Extract the [x, y] coordinate from the center of the cell holding the provided text.  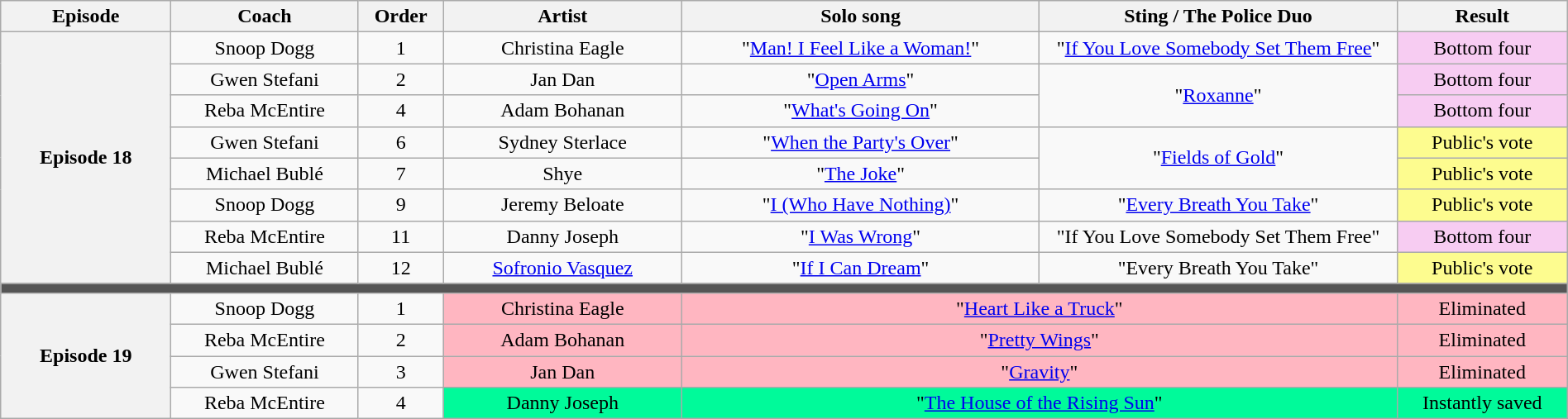
"Man! I Feel Like a Woman!" [860, 48]
"When the Party's Over" [860, 142]
12 [400, 268]
Sydney Sterlace [562, 142]
"What's Going On" [860, 111]
Episode 18 [86, 158]
Jeremy Beloate [562, 205]
"Pretty Wings" [1039, 340]
Sting / The Police Duo [1218, 17]
"Open Arms" [860, 79]
9 [400, 205]
"The Joke" [860, 174]
Artist [562, 17]
"Heart Like a Truck" [1039, 308]
"I Was Wrong" [860, 236]
Solo song [860, 17]
Sofronio Vasquez [562, 268]
3 [400, 371]
Shye [562, 174]
Episode [86, 17]
"Fields of Gold" [1218, 158]
Episode 19 [86, 355]
"Gravity" [1039, 371]
6 [400, 142]
Order [400, 17]
Result [1482, 17]
"If I Can Dream" [860, 268]
7 [400, 174]
"I (Who Have Nothing)" [860, 205]
Instantly saved [1482, 403]
11 [400, 236]
"Roxanne" [1218, 95]
Coach [265, 17]
"The House of the Rising Sun" [1039, 403]
